Pinpoint the cell where the given text exists, returning its (x, y) midpoint coordinate. 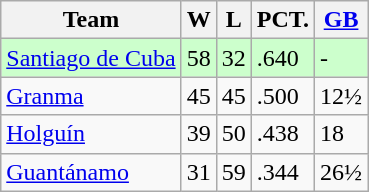
12½ (342, 96)
L (234, 20)
.640 (282, 58)
.500 (282, 96)
W (198, 20)
31 (198, 172)
59 (234, 172)
39 (198, 134)
.344 (282, 172)
50 (234, 134)
PCT. (282, 20)
GB (342, 20)
58 (198, 58)
18 (342, 134)
Granma (91, 96)
Guantánamo (91, 172)
- (342, 58)
Team (91, 20)
26½ (342, 172)
Holguín (91, 134)
32 (234, 58)
Santiago de Cuba (91, 58)
.438 (282, 134)
